Identify which cell holds the provided text, then report its [X, Y] central coordinate. 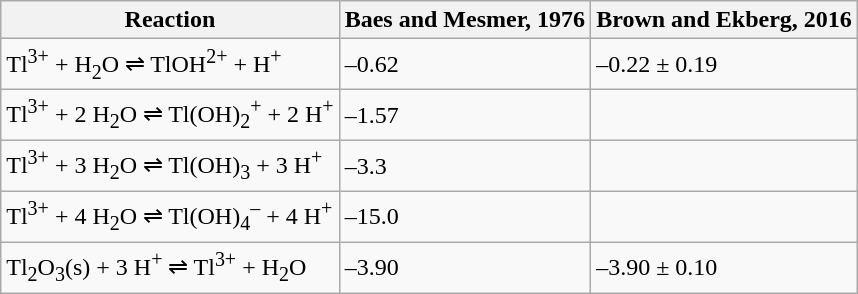
Reaction [170, 20]
Tl3+ + H2O ⇌ TlOH2+ + H+ [170, 64]
–3.3 [465, 166]
–1.57 [465, 116]
Tl3+ + 4 H2O ⇌ Tl(OH)4– + 4 H+ [170, 216]
–0.22 ± 0.19 [724, 64]
Brown and Ekberg, 2016 [724, 20]
Baes and Mesmer, 1976 [465, 20]
–3.90 ± 0.10 [724, 268]
–15.0 [465, 216]
Tl3+ + 2 H2O ⇌ Tl(OH)2+ + 2 H+ [170, 116]
Tl3+ + 3 H2O ⇌ Tl(OH)3 + 3 H+ [170, 166]
–3.90 [465, 268]
Tl2O3(s) + 3 H+ ⇌ Tl3+ + H2O [170, 268]
–0.62 [465, 64]
